From the cell containing the given text, extract its center point as [X, Y] coordinate. 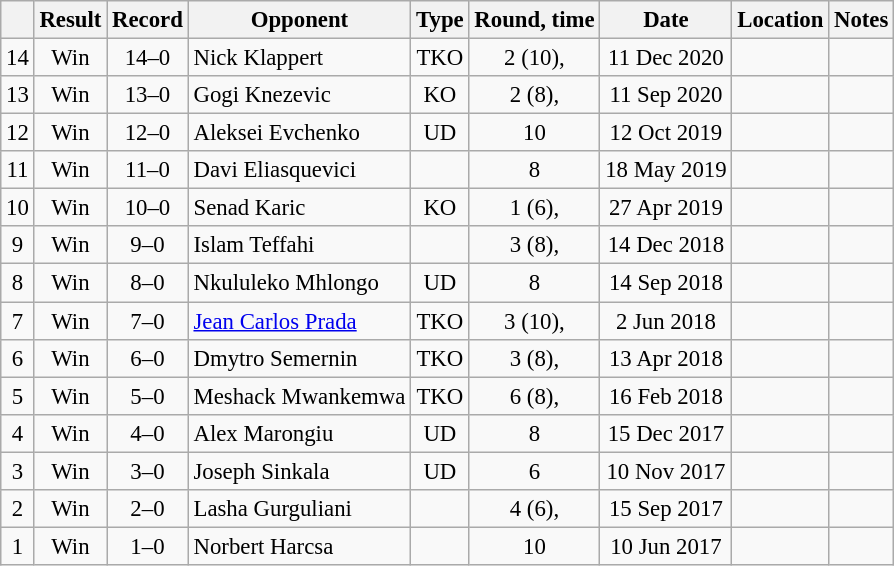
11 Dec 2020 [666, 58]
8–0 [148, 283]
Aleksei Evchenko [300, 133]
Nkululeko Mhlongo [300, 283]
7 [18, 321]
12–0 [148, 133]
13 Apr 2018 [666, 358]
2 [18, 509]
Type [440, 20]
2 Jun 2018 [666, 321]
Record [148, 20]
Gogi Knezevic [300, 95]
18 May 2019 [666, 170]
4 [18, 433]
2 (8), [534, 95]
13–0 [148, 95]
2 (10), [534, 58]
Round, time [534, 20]
Meshack Mwankemwa [300, 396]
Dmytro Semernin [300, 358]
12 [18, 133]
Notes [862, 20]
11 Sep 2020 [666, 95]
16 Feb 2018 [666, 396]
4 (6), [534, 509]
Joseph Sinkala [300, 471]
3 (10), [534, 321]
5–0 [148, 396]
15 Sep 2017 [666, 509]
Nick Klappert [300, 58]
Lasha Gurguliani [300, 509]
14 [18, 58]
3 [18, 471]
Norbert Harcsa [300, 546]
9 [18, 245]
11 [18, 170]
2–0 [148, 509]
9–0 [148, 245]
10 Jun 2017 [666, 546]
Jean Carlos Prada [300, 321]
6 (8), [534, 396]
27 Apr 2019 [666, 208]
1 [18, 546]
1–0 [148, 546]
10–0 [148, 208]
Senad Karic [300, 208]
3–0 [148, 471]
4–0 [148, 433]
12 Oct 2019 [666, 133]
Islam Teffahi [300, 245]
6–0 [148, 358]
7–0 [148, 321]
Location [780, 20]
1 (6), [534, 208]
14 Dec 2018 [666, 245]
14 Sep 2018 [666, 283]
13 [18, 95]
14–0 [148, 58]
15 Dec 2017 [666, 433]
Date [666, 20]
5 [18, 396]
10 Nov 2017 [666, 471]
Opponent [300, 20]
Result [70, 20]
11–0 [148, 170]
Alex Marongiu [300, 433]
Davi Eliasquevici [300, 170]
